Identify which cell holds the provided text, then report its (X, Y) central coordinate. 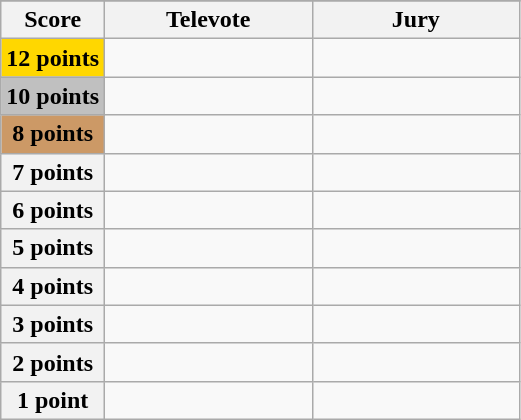
Jury (416, 20)
5 points (53, 248)
8 points (53, 134)
10 points (53, 96)
1 point (53, 400)
12 points (53, 58)
7 points (53, 172)
Score (53, 20)
4 points (53, 286)
Televote (209, 20)
3 points (53, 324)
2 points (53, 362)
6 points (53, 210)
